Locate the cell with the specified text and output its [X, Y] center coordinate. 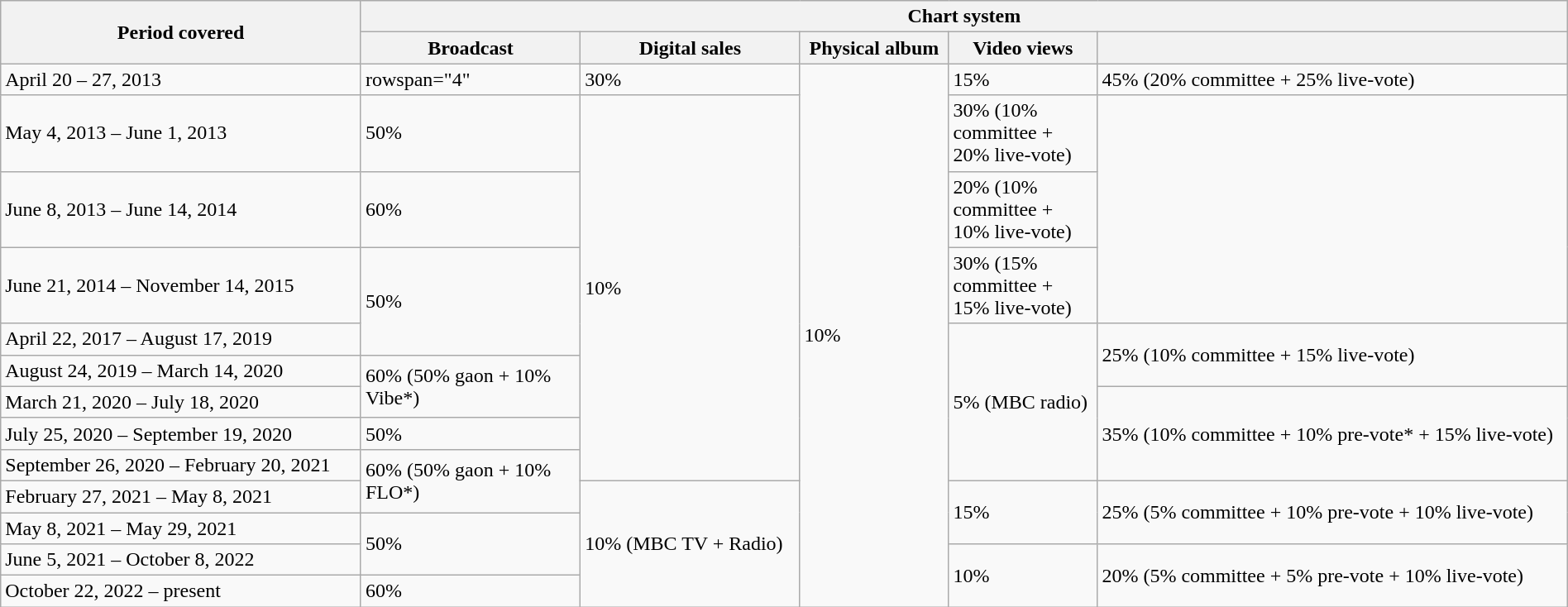
July 25, 2020 – September 19, 2020 [181, 433]
May 8, 2021 – May 29, 2021 [181, 528]
Digital sales [690, 48]
September 26, 2020 – February 20, 2021 [181, 465]
20% (10% committee + 10% live-vote) [1023, 209]
45% (20% committee + 25% live-vote) [1332, 79]
Period covered [181, 32]
May 4, 2013 – June 1, 2013 [181, 133]
25% (10% committee + 15% live-vote) [1332, 355]
60% (50% gaon + 10% FLO*) [470, 480]
10% (MBC TV + Radio) [690, 543]
Chart system [964, 17]
60% (50% gaon + 10% Vibe*) [470, 386]
30% (10% committee + 20% live-vote) [1023, 133]
April 22, 2017 – August 17, 2019 [181, 339]
5% (MBC radio) [1023, 402]
35% (10% committee + 10% pre-vote* + 15% live-vote) [1332, 433]
25% (5% committee + 10% pre-vote + 10% live-vote) [1332, 512]
Broadcast [470, 48]
August 24, 2019 – March 14, 2020 [181, 370]
Physical album [874, 48]
June 5, 2021 – October 8, 2022 [181, 560]
February 27, 2021 – May 8, 2021 [181, 496]
20% (5% committee + 5% pre-vote + 10% live-vote) [1332, 576]
October 22, 2022 – present [181, 591]
rowspan="4" [470, 79]
June 8, 2013 – June 14, 2014 [181, 209]
April 20 – 27, 2013 [181, 79]
Video views [1023, 48]
March 21, 2020 – July 18, 2020 [181, 402]
30% (15% committee + 15% live-vote) [1023, 285]
30% [690, 79]
June 21, 2014 – November 14, 2015 [181, 285]
